Capture the cell that displays the provided text and extract its (X, Y) central coordinate. 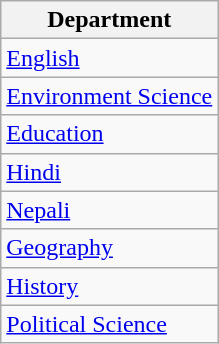
Hindi (110, 172)
History (110, 286)
Department (110, 20)
Geography (110, 248)
Environment Science (110, 96)
Political Science (110, 324)
Nepali (110, 210)
English (110, 58)
Education (110, 134)
